Return the (x, y) coordinate for the center point of the cell that contains the specified text.  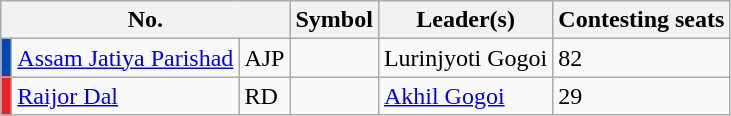
Lurinjyoti Gogoi (465, 58)
Akhil Gogoi (465, 96)
Symbol (334, 20)
No. (146, 20)
Raijor Dal (126, 96)
AJP (264, 58)
82 (642, 58)
Assam Jatiya Parishad (126, 58)
29 (642, 96)
Contesting seats (642, 20)
Leader(s) (465, 20)
RD (264, 96)
